Pinpoint the cell where the given text exists, returning its [x, y] midpoint coordinate. 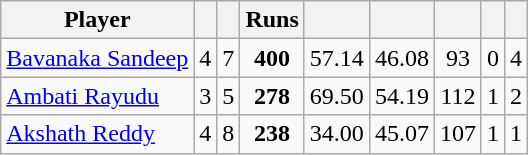
Runs [272, 20]
54.19 [402, 96]
8 [228, 134]
112 [458, 96]
Bavanaka Sandeep [98, 58]
400 [272, 58]
Player [98, 20]
3 [206, 96]
Ambati Rayudu [98, 96]
45.07 [402, 134]
7 [228, 58]
0 [492, 58]
5 [228, 96]
69.50 [336, 96]
278 [272, 96]
93 [458, 58]
46.08 [402, 58]
Akshath Reddy [98, 134]
2 [516, 96]
57.14 [336, 58]
34.00 [336, 134]
107 [458, 134]
238 [272, 134]
